From the cell containing the given text, extract its center point as (X, Y) coordinate. 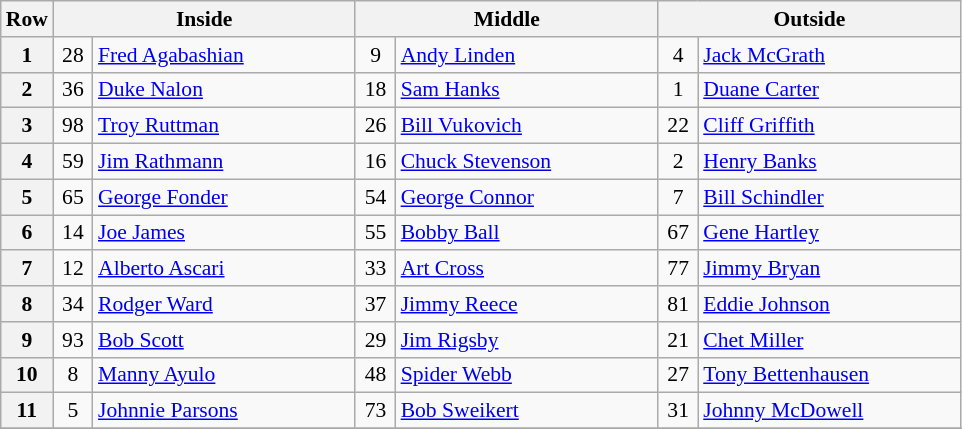
Bob Scott (224, 340)
12 (73, 269)
33 (375, 269)
11 (27, 411)
29 (375, 340)
37 (375, 304)
Henry Banks (829, 162)
21 (678, 340)
Joe James (224, 233)
16 (375, 162)
George Fonder (224, 197)
Bill Vukovich (527, 126)
Middle (506, 19)
93 (73, 340)
81 (678, 304)
Sam Hanks (527, 90)
Eddie Johnson (829, 304)
Rodger Ward (224, 304)
6 (27, 233)
65 (73, 197)
Inside (204, 19)
Jimmy Bryan (829, 269)
Alberto Ascari (224, 269)
36 (73, 90)
14 (73, 233)
Fred Agabashian (224, 55)
Outside (810, 19)
Duane Carter (829, 90)
67 (678, 233)
Troy Ruttman (224, 126)
Johnnie Parsons (224, 411)
18 (375, 90)
27 (678, 375)
Manny Ayulo (224, 375)
3 (27, 126)
Andy Linden (527, 55)
Art Cross (527, 269)
77 (678, 269)
31 (678, 411)
Jack McGrath (829, 55)
98 (73, 126)
Jim Rathmann (224, 162)
Row (27, 19)
Cliff Griffith (829, 126)
Duke Nalon (224, 90)
10 (27, 375)
Bobby Ball (527, 233)
Bob Sweikert (527, 411)
59 (73, 162)
Gene Hartley (829, 233)
55 (375, 233)
George Connor (527, 197)
Tony Bettenhausen (829, 375)
26 (375, 126)
54 (375, 197)
Johnny McDowell (829, 411)
Spider Webb (527, 375)
Bill Schindler (829, 197)
28 (73, 55)
34 (73, 304)
Chuck Stevenson (527, 162)
Chet Miller (829, 340)
Jim Rigsby (527, 340)
48 (375, 375)
73 (375, 411)
22 (678, 126)
Jimmy Reece (527, 304)
